Locate the cell with the specified text and output its (x, y) center coordinate. 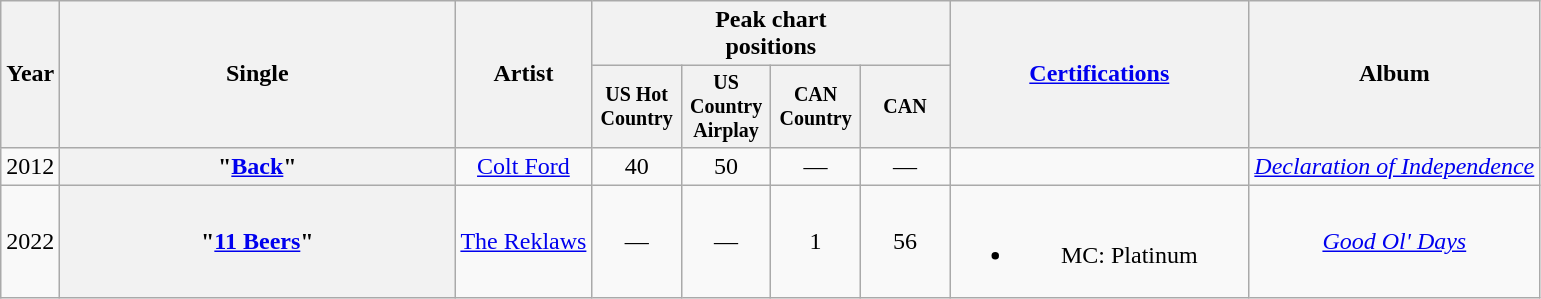
"Back" (258, 166)
2022 (30, 242)
"11 Beers" (258, 242)
Declaration of Independence (1394, 166)
Good Ol' Days (1394, 242)
Single (258, 74)
50 (726, 166)
56 (904, 242)
CAN Country (816, 106)
Peak chartpositions (771, 34)
MC: Platinum (1100, 242)
Colt Ford (524, 166)
Album (1394, 74)
Year (30, 74)
US Country Airplay (726, 106)
Artist (524, 74)
The Reklaws (524, 242)
2012 (30, 166)
US Hot Country (636, 106)
Certifications (1100, 74)
1 (816, 242)
40 (636, 166)
CAN (904, 106)
